Scan for the cell matching the given text and deliver its (x, y) coordinate at center. 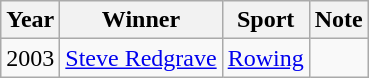
Note (338, 20)
2003 (30, 58)
Steve Redgrave (141, 58)
Sport (266, 20)
Year (30, 20)
Winner (141, 20)
Rowing (266, 58)
